Output the [X, Y] coordinate of the center of the cell containing the given text.  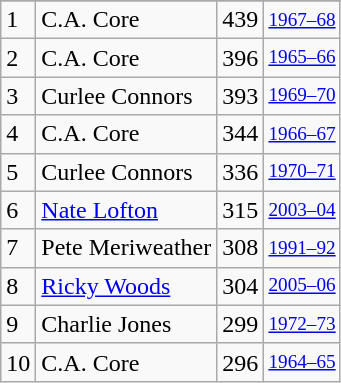
4 [18, 134]
299 [240, 324]
3 [18, 96]
1965–66 [302, 58]
1 [18, 20]
Nate Lofton [126, 210]
1966–67 [302, 134]
393 [240, 96]
10 [18, 362]
336 [240, 172]
439 [240, 20]
1967–68 [302, 20]
9 [18, 324]
344 [240, 134]
7 [18, 248]
2003–04 [302, 210]
315 [240, 210]
8 [18, 286]
308 [240, 248]
5 [18, 172]
1972–73 [302, 324]
296 [240, 362]
396 [240, 58]
1991–92 [302, 248]
2 [18, 58]
1970–71 [302, 172]
1969–70 [302, 96]
Charlie Jones [126, 324]
1964–65 [302, 362]
2005–06 [302, 286]
Ricky Woods [126, 286]
304 [240, 286]
6 [18, 210]
Pete Meriweather [126, 248]
